Provide the [x, y] coordinate of the cell's center where the given text is located.  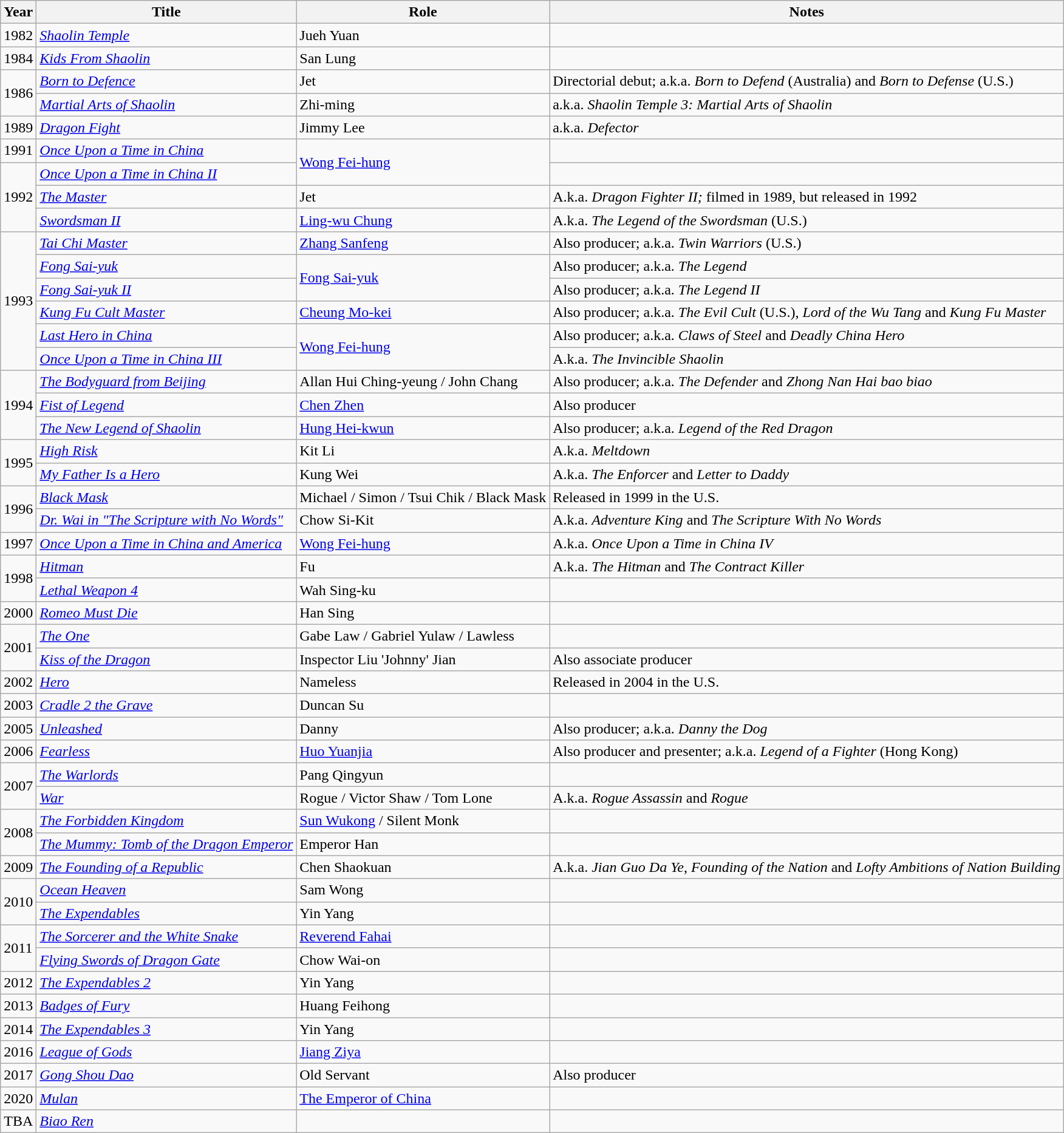
2011 [18, 948]
Martial Arts of Shaolin [166, 104]
Tai Chi Master [166, 243]
Gong Shou Dao [166, 1075]
2001 [18, 647]
A.k.a. Dragon Fighter II; filmed in 1989, but released in 1992 [807, 197]
Gabe Law / Gabriel Yulaw / Lawless [423, 636]
1995 [18, 463]
Pang Qingyun [423, 775]
Romeo Must Die [166, 613]
Jiang Ziya [423, 1052]
Released in 2004 in the U.S. [807, 682]
1986 [18, 93]
Duncan Su [423, 706]
Title [166, 12]
Also producer; a.k.a. Twin Warriors (U.S.) [807, 243]
Kids From Shaolin [166, 58]
A.k.a. The Invincible Shaolin [807, 359]
Flying Swords of Dragon Gate [166, 959]
Hung Hei-kwun [423, 428]
1997 [18, 543]
Emperor Han [423, 844]
Once Upon a Time in China II [166, 174]
Sam Wong [423, 890]
The Sorcerer and the White Snake [166, 936]
Kiss of the Dragon [166, 659]
Cheung Mo-kei [423, 313]
Biao Ren [166, 1121]
Ocean Heaven [166, 890]
a.k.a. Shaolin Temple 3: Martial Arts of Shaolin [807, 104]
Hitman [166, 566]
A.k.a. Jian Guo Da Ye, Founding of the Nation and Lofty Ambitions of Nation Building [807, 867]
My Father Is a Hero [166, 474]
Kit Li [423, 451]
The Expendables 2 [166, 982]
Badges of Fury [166, 1005]
War [166, 798]
TBA [18, 1121]
Dr. Wai in "The Scripture with No Words" [166, 520]
Shaolin Temple [166, 35]
Dragon Fight [166, 128]
2012 [18, 982]
Born to Defence [166, 81]
Also producer; a.k.a. The Evil Cult (U.S.), Lord of the Wu Tang and Kung Fu Master [807, 313]
Fu [423, 566]
Michael / Simon / Tsui Chik / Black Mask [423, 497]
Once Upon a Time in China [166, 151]
1994 [18, 405]
The Expendables [166, 913]
Year [18, 12]
San Lung [423, 58]
Chen Shaokuan [423, 867]
2013 [18, 1005]
Notes [807, 12]
Kung Fu Cult Master [166, 313]
Chow Wai-on [423, 959]
Inspector Liu 'Johnny' Jian [423, 659]
Unleashed [166, 729]
Also producer; a.k.a. The Legend II [807, 290]
Huo Yuanjia [423, 752]
A.k.a. Meltdown [807, 451]
Hero [166, 682]
2003 [18, 706]
2007 [18, 786]
1998 [18, 578]
Also producer and presenter; a.k.a. Legend of a Fighter (Hong Kong) [807, 752]
Also producer; a.k.a. Legend of the Red Dragon [807, 428]
Zhi-ming [423, 104]
Nameless [423, 682]
2000 [18, 613]
The Emperor of China [423, 1098]
A.k.a. The Hitman and The Contract Killer [807, 566]
1991 [18, 151]
High Risk [166, 451]
Wah Sing-ku [423, 590]
Jueh Yuan [423, 35]
Released in 1999 in the U.S. [807, 497]
2016 [18, 1052]
Also producer; a.k.a. Claws of Steel and Deadly China Hero [807, 336]
Last Hero in China [166, 336]
The Forbidden Kingdom [166, 821]
A.k.a. The Enforcer and Letter to Daddy [807, 474]
1996 [18, 509]
The Mummy: Tomb of the Dragon Emperor [166, 844]
Danny [423, 729]
Huang Feihong [423, 1005]
The Master [166, 197]
2020 [18, 1098]
Fong Sai-yuk II [166, 290]
Also producer; a.k.a. The Legend [807, 266]
Jimmy Lee [423, 128]
Reverend Fahai [423, 936]
Also associate producer [807, 659]
1993 [18, 301]
A.k.a. Once Upon a Time in China IV [807, 543]
The New Legend of Shaolin [166, 428]
Fearless [166, 752]
Han Sing [423, 613]
2014 [18, 1029]
The Warlords [166, 775]
2005 [18, 729]
2017 [18, 1075]
Chow Si-Kit [423, 520]
The Founding of a Republic [166, 867]
Once Upon a Time in China and America [166, 543]
Also producer; a.k.a. The Defender and Zhong Nan Hai bao biao [807, 382]
Mulan [166, 1098]
The Expendables 3 [166, 1029]
1992 [18, 197]
2006 [18, 752]
A.k.a. Adventure King and The Scripture With No Words [807, 520]
Fist of Legend [166, 405]
Ling-wu Chung [423, 220]
2002 [18, 682]
Rogue / Victor Shaw / Tom Lone [423, 798]
A.k.a. Rogue Assassin and Rogue [807, 798]
Zhang Sanfeng [423, 243]
1989 [18, 128]
1984 [18, 58]
The One [166, 636]
1982 [18, 35]
Old Servant [423, 1075]
Also producer; a.k.a. Danny the Dog [807, 729]
A.k.a. The Legend of the Swordsman (U.S.) [807, 220]
The Bodyguard from Beijing [166, 382]
Cradle 2 the Grave [166, 706]
Directorial debut; a.k.a. Born to Defend (Australia) and Born to Defense (U.S.) [807, 81]
Kung Wei [423, 474]
2010 [18, 902]
Sun Wukong / Silent Monk [423, 821]
Role [423, 12]
Allan Hui Ching-yeung / John Chang [423, 382]
a.k.a. Defector [807, 128]
League of Gods [166, 1052]
Black Mask [166, 497]
Lethal Weapon 4 [166, 590]
Once Upon a Time in China III [166, 359]
2009 [18, 867]
2008 [18, 832]
Swordsman II [166, 220]
Chen Zhen [423, 405]
